Scan for the cell matching the given text and deliver its [X, Y] coordinate at center. 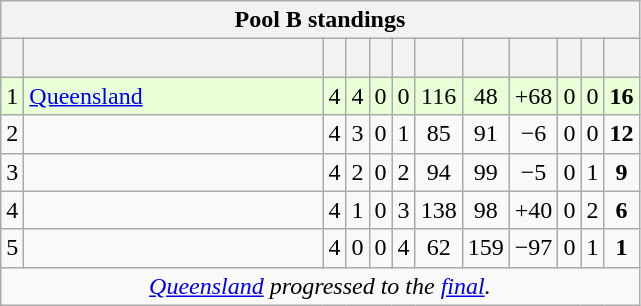
85 [438, 134]
−6 [534, 134]
116 [438, 96]
62 [438, 248]
98 [486, 210]
12 [622, 134]
5 [12, 248]
9 [622, 172]
+68 [534, 96]
99 [486, 172]
159 [486, 248]
Queensland progressed to the final. [320, 286]
−97 [534, 248]
Queensland [174, 96]
94 [438, 172]
48 [486, 96]
6 [622, 210]
138 [438, 210]
16 [622, 96]
Pool B standings [320, 20]
91 [486, 134]
+40 [534, 210]
−5 [534, 172]
